Find where the given text appears and provide that cell's center as (X, Y) coordinate. 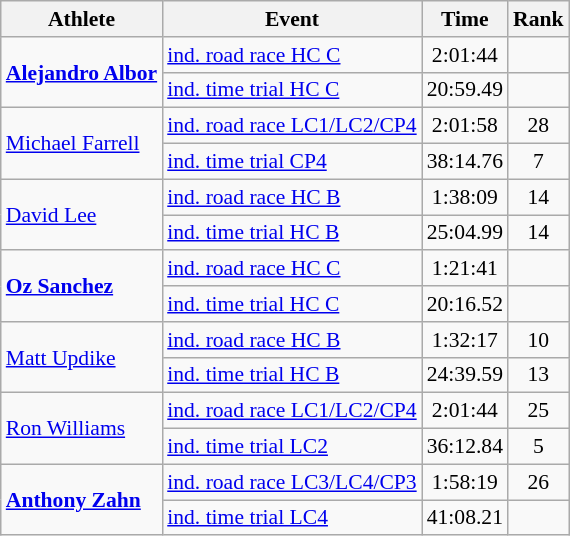
Alejandro Albor (82, 72)
Anthony Zahn (82, 500)
Rank (538, 19)
1:38:09 (465, 197)
Athlete (82, 19)
7 (538, 162)
1:21:41 (465, 269)
ind. time trial LC2 (292, 447)
10 (538, 340)
20:59.49 (465, 90)
Time (465, 19)
ind. time trial CP4 (292, 162)
ind. time trial LC4 (292, 518)
5 (538, 447)
28 (538, 126)
ind. road race LC3/LC4/CP3 (292, 482)
38:14.76 (465, 162)
Matt Updike (82, 358)
26 (538, 482)
36:12.84 (465, 447)
2:01:58 (465, 126)
25 (538, 411)
Michael Farrell (82, 144)
Event (292, 19)
1:58:19 (465, 482)
41:08.21 (465, 518)
20:16.52 (465, 304)
Oz Sanchez (82, 286)
13 (538, 375)
25:04.99 (465, 233)
Ron Williams (82, 428)
1:32:17 (465, 340)
24:39.59 (465, 375)
David Lee (82, 214)
